Locate the cell with the specified text and output its (X, Y) center coordinate. 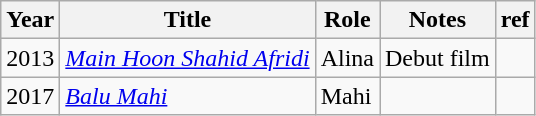
ref (515, 20)
2013 (30, 58)
Year (30, 20)
2017 (30, 96)
Role (347, 20)
Title (188, 20)
Alina (347, 58)
Debut film (438, 58)
Notes (438, 20)
Balu Mahi (188, 96)
Main Hoon Shahid Afridi (188, 58)
Mahi (347, 96)
